Locate the cell with the specified text and output its [x, y] center coordinate. 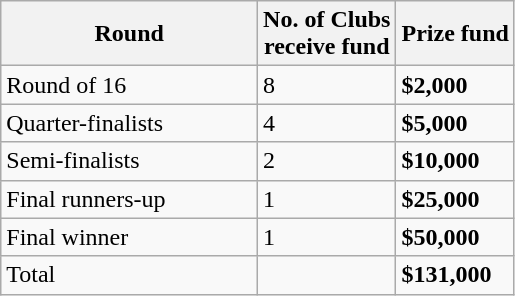
No. of Clubsreceive fund [327, 34]
$25,000 [455, 199]
Round of 16 [130, 85]
Round [130, 34]
$5,000 [455, 123]
8 [327, 85]
Prize fund [455, 34]
$131,000 [455, 275]
Final winner [130, 237]
Total [130, 275]
Final runners-up [130, 199]
4 [327, 123]
$50,000 [455, 237]
$2,000 [455, 85]
2 [327, 161]
Semi-finalists [130, 161]
$10,000 [455, 161]
Quarter-finalists [130, 123]
